Provide the [X, Y] coordinate of the cell's center where the given text is located.  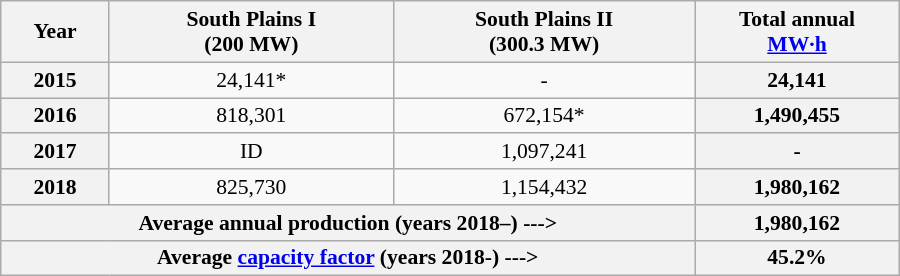
South Plains II(300.3 MW) [544, 32]
Average capacity factor (years 2018-) ---> [348, 258]
2015 [55, 80]
Total annual MW·h [798, 32]
2018 [55, 187]
24,141 [798, 80]
Average annual production (years 2018–) ---> [348, 223]
1,097,241 [544, 152]
Year [55, 32]
45.2% [798, 258]
24,141* [251, 80]
825,730 [251, 187]
2016 [55, 116]
2017 [55, 152]
1,490,455 [798, 116]
South Plains I(200 MW) [251, 32]
1,154,432 [544, 187]
818,301 [251, 116]
672,154* [544, 116]
ID [251, 152]
